From the cell containing the given text, extract its center point as (x, y) coordinate. 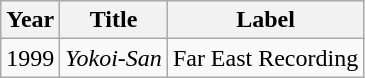
Title (114, 20)
Far East Recording (265, 58)
Yokoi-San (114, 58)
Year (30, 20)
Label (265, 20)
1999 (30, 58)
